Identify which cell holds the provided text, then report its [X, Y] central coordinate. 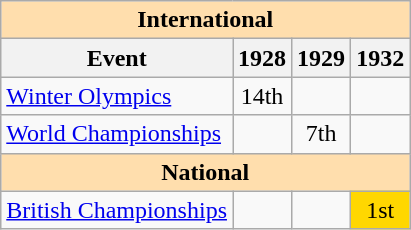
14th [262, 96]
World Championships [117, 134]
International [206, 20]
British Championships [117, 210]
Event [117, 58]
7th [322, 134]
Winter Olympics [117, 96]
1st [380, 210]
1932 [380, 58]
1928 [262, 58]
1929 [322, 58]
National [206, 172]
